Output the [X, Y] coordinate of the center of the cell containing the given text.  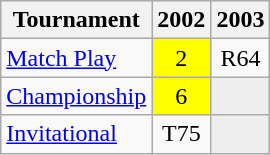
Championship [76, 96]
Tournament [76, 20]
6 [182, 96]
Invitational [76, 134]
2003 [240, 20]
2 [182, 58]
T75 [182, 134]
Match Play [76, 58]
R64 [240, 58]
2002 [182, 20]
